Return (X, Y) of the center of cell containing provided text 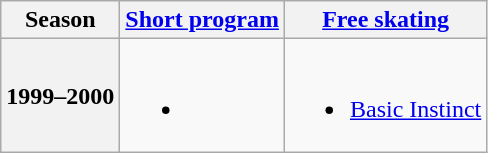
Basic Instinct (385, 96)
Free skating (385, 20)
1999–2000 (60, 96)
Season (60, 20)
Short program (202, 20)
